Identify which cell holds the provided text, then report its [X, Y] central coordinate. 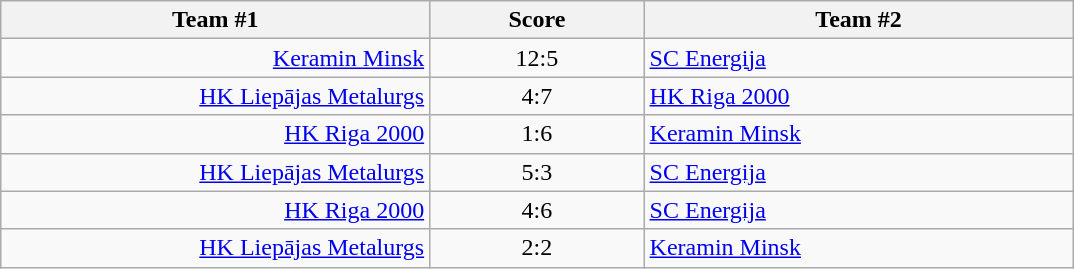
Team #1 [216, 20]
5:3 [537, 172]
4:7 [537, 96]
Team #2 [858, 20]
4:6 [537, 210]
Score [537, 20]
12:5 [537, 58]
2:2 [537, 248]
1:6 [537, 134]
